Return the (X, Y) coordinate for the center point of the cell that contains the specified text.  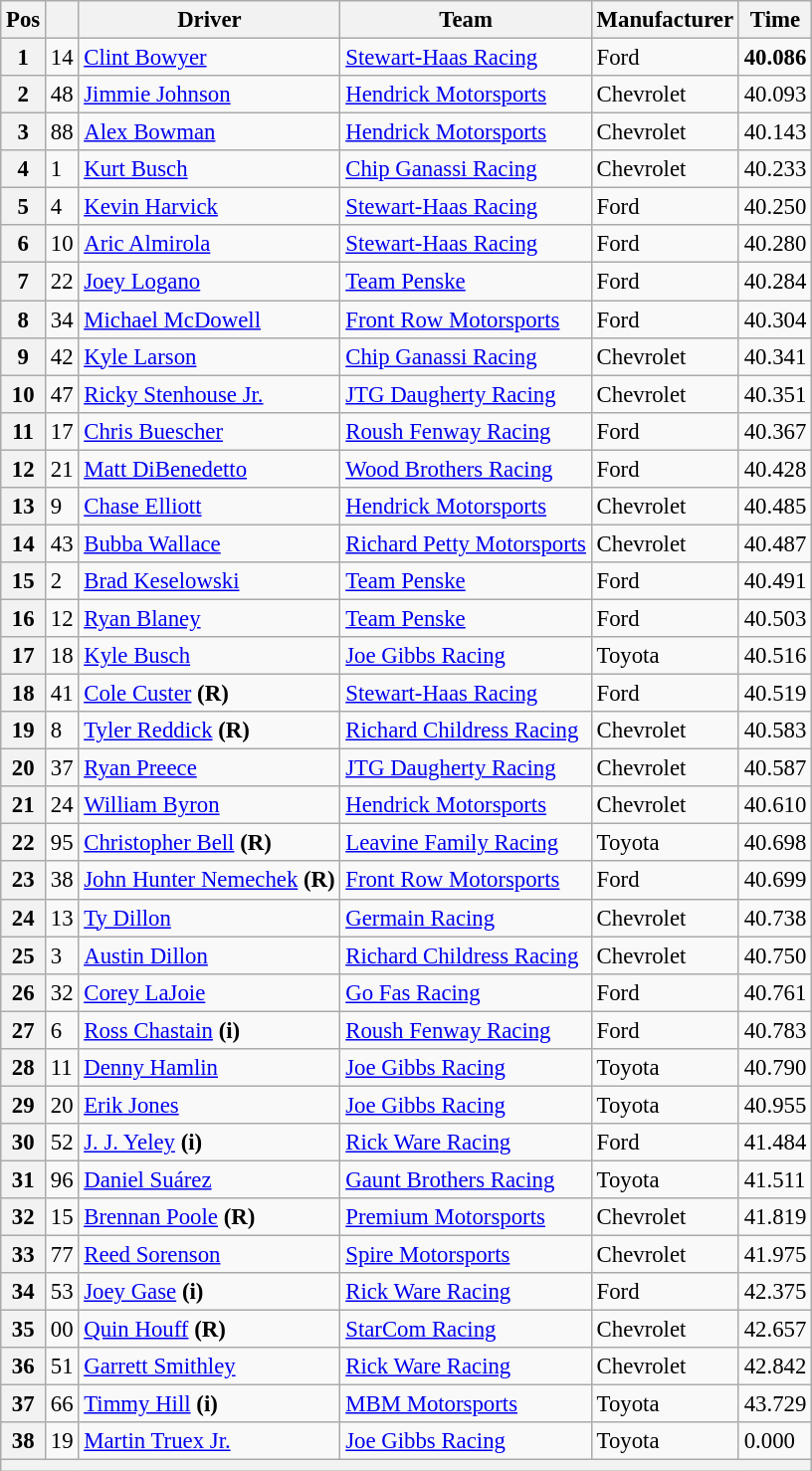
88 (62, 132)
95 (62, 843)
35 (24, 1330)
0.000 (774, 1442)
Kurt Busch (209, 169)
40.341 (774, 356)
Christopher Bell (R) (209, 843)
40.583 (774, 731)
40.790 (774, 1068)
Martin Truex Jr. (209, 1442)
40.698 (774, 843)
Kyle Larson (209, 356)
7 (24, 282)
30 (24, 1143)
J. J. Yeley (i) (209, 1143)
42.375 (774, 1292)
Driver (209, 20)
33 (24, 1255)
Wood Brothers Racing (466, 469)
40.491 (774, 581)
40.086 (774, 58)
40.955 (774, 1105)
41.975 (774, 1255)
Chris Buescher (209, 431)
Ross Chastain (i) (209, 1030)
Chase Elliott (209, 507)
Brad Keselowski (209, 581)
41.819 (774, 1217)
Spire Motorsports (466, 1255)
40.516 (774, 656)
51 (62, 1366)
66 (62, 1404)
40.143 (774, 132)
43.729 (774, 1404)
Go Fas Racing (466, 992)
25 (24, 955)
Matt DiBenedetto (209, 469)
Kevin Harvick (209, 207)
28 (24, 1068)
43 (62, 543)
Joey Logano (209, 282)
42.657 (774, 1330)
41.511 (774, 1179)
5 (24, 207)
Daniel Suárez (209, 1179)
40.485 (774, 507)
29 (24, 1105)
40.284 (774, 282)
Ty Dillon (209, 918)
42 (62, 356)
Corey LaJoie (209, 992)
Pos (24, 20)
40.761 (774, 992)
41 (62, 694)
MBM Motorsports (466, 1404)
42.842 (774, 1366)
00 (62, 1330)
John Hunter Nemechek (R) (209, 881)
Joey Gase (i) (209, 1292)
40.750 (774, 955)
40.587 (774, 768)
96 (62, 1179)
Ryan Preece (209, 768)
40.519 (774, 694)
Reed Sorenson (209, 1255)
Bubba Wallace (209, 543)
Garrett Smithley (209, 1366)
40.367 (774, 431)
Manufacturer (665, 20)
Erik Jones (209, 1105)
William Byron (209, 805)
31 (24, 1179)
Richard Petty Motorsports (466, 543)
Leavine Family Racing (466, 843)
40.783 (774, 1030)
Clint Bowyer (209, 58)
Team (466, 20)
Cole Custer (R) (209, 694)
40.503 (774, 618)
Ryan Blaney (209, 618)
Premium Motorsports (466, 1217)
Kyle Busch (209, 656)
40.351 (774, 394)
40.487 (774, 543)
Gaunt Brothers Racing (466, 1179)
40.233 (774, 169)
27 (24, 1030)
48 (62, 95)
40.610 (774, 805)
40.250 (774, 207)
Germain Racing (466, 918)
Tyler Reddick (R) (209, 731)
Jimmie Johnson (209, 95)
52 (62, 1143)
StarCom Racing (466, 1330)
36 (24, 1366)
Quin Houff (R) (209, 1330)
40.738 (774, 918)
40.428 (774, 469)
Austin Dillon (209, 955)
Michael McDowell (209, 319)
40.093 (774, 95)
40.699 (774, 881)
53 (62, 1292)
40.280 (774, 244)
40.304 (774, 319)
26 (24, 992)
Ricky Stenhouse Jr. (209, 394)
16 (24, 618)
Timmy Hill (i) (209, 1404)
Denny Hamlin (209, 1068)
47 (62, 394)
Aric Almirola (209, 244)
Time (774, 20)
Brennan Poole (R) (209, 1217)
41.484 (774, 1143)
Alex Bowman (209, 132)
77 (62, 1255)
23 (24, 881)
